Locate the cell with the specified text and output its [x, y] center coordinate. 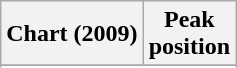
Chart (2009) [72, 34]
Peakposition [189, 34]
